Return [X, Y] of the center of cell containing provided text 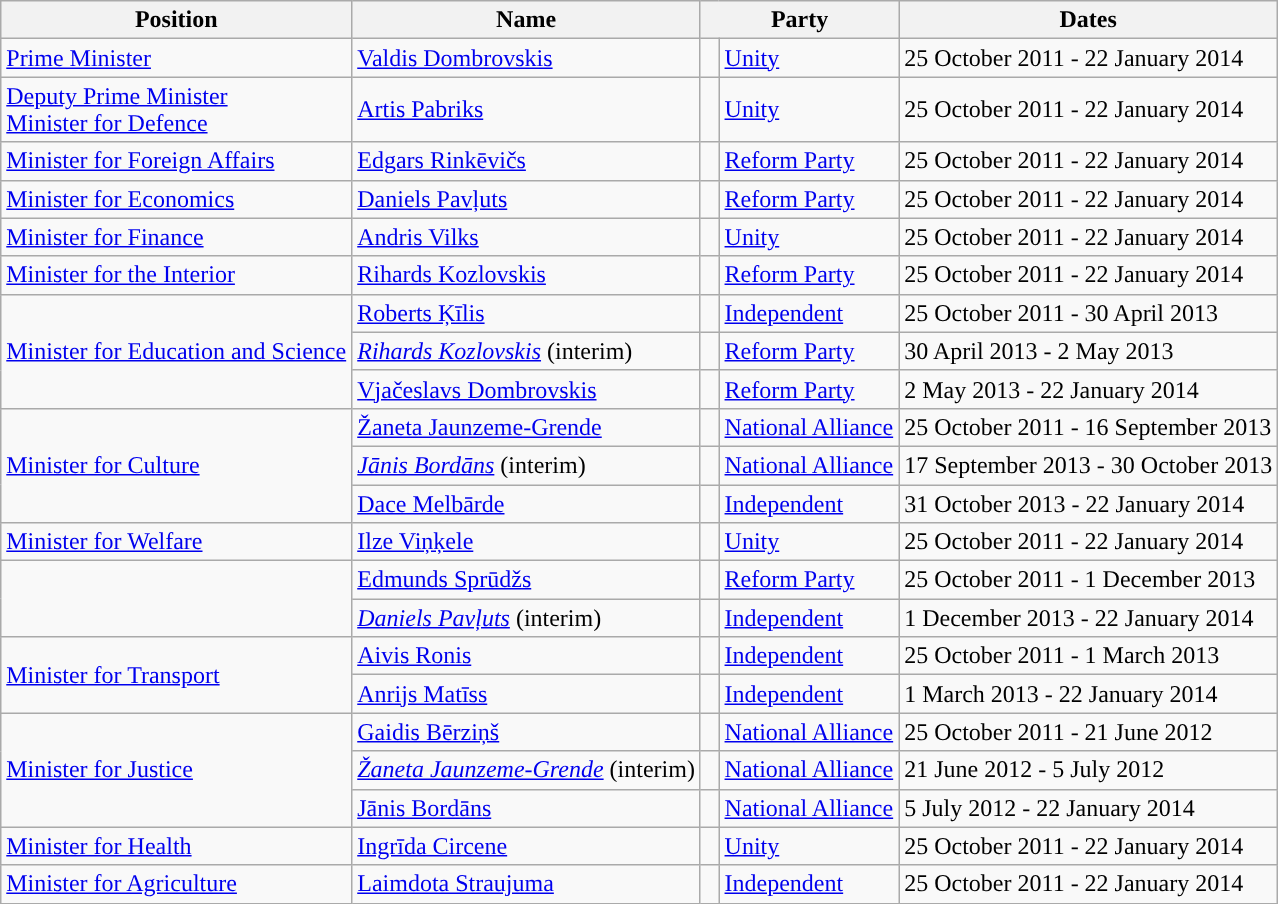
Žaneta Jaunzeme-Grende (interim) [526, 770]
Artis Pabriks [526, 110]
Ilze Viņķele [526, 542]
Daniels Pavļuts (interim) [526, 618]
Ingrīda Circene [526, 846]
30 April 2013 - 2 May 2013 [1088, 351]
Daniels Pavļuts [526, 199]
Žaneta Jaunzeme-Grende [526, 427]
25 October 2011 - 1 December 2013 [1088, 580]
Minister for Agriculture [176, 884]
Minister for Health [176, 846]
5 July 2012 - 22 January 2014 [1088, 808]
Dace Melbārde [526, 503]
Vjačeslavs Dombrovskis [526, 389]
Minister for Economics [176, 199]
1 March 2013 - 22 January 2014 [1088, 694]
Minister for Welfare [176, 542]
Minister for Culture [176, 465]
25 October 2011 - 1 March 2013 [1088, 656]
Gaidis Bērziņš [526, 732]
Minister for Education and Science [176, 351]
Minister for Finance [176, 237]
2 May 2013 - 22 January 2014 [1088, 389]
Jānis Bordāns [526, 808]
21 June 2012 - 5 July 2012 [1088, 770]
25 October 2011 - 30 April 2013 [1088, 313]
17 September 2013 - 30 October 2013 [1088, 465]
Party [799, 20]
Position [176, 20]
Edmunds Sprūdžs [526, 580]
Andris Vilks [526, 237]
Jānis Bordāns (interim) [526, 465]
Aivis Ronis [526, 656]
Prime Minister [176, 58]
Roberts Ķīlis [526, 313]
25 October 2011 - 16 September 2013 [1088, 427]
Anrijs Matīss [526, 694]
Minister for Transport [176, 675]
Rihards Kozlovskis (interim) [526, 351]
Valdis Dombrovskis [526, 58]
Minister for Foreign Affairs [176, 161]
Minister for Justice [176, 770]
Minister for the Interior [176, 275]
Laimdota Straujuma [526, 884]
Rihards Kozlovskis [526, 275]
31 October 2013 - 22 January 2014 [1088, 503]
Dates [1088, 20]
Name [526, 20]
Deputy Prime MinisterMinister for Defence [176, 110]
Edgars Rinkēvičs [526, 161]
1 December 2013 - 22 January 2014 [1088, 618]
25 October 2011 - 21 June 2012 [1088, 732]
